Determine the [X, Y] coordinate at the center of the cell enclosing the given text.  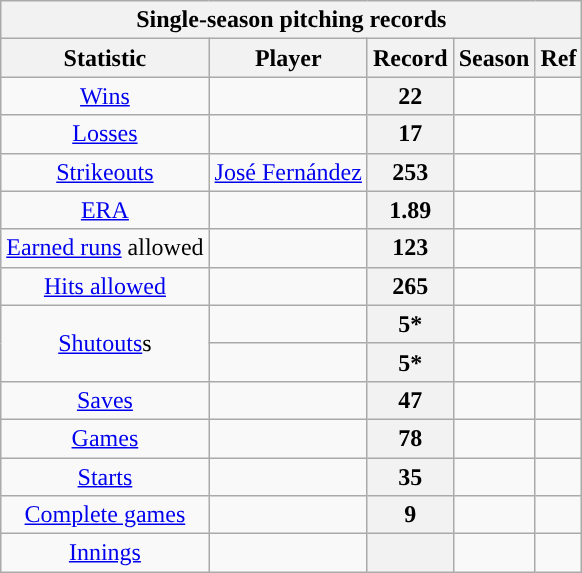
José Fernández [288, 172]
22 [410, 96]
47 [410, 400]
9 [410, 515]
Innings [105, 553]
ERA [105, 210]
253 [410, 172]
1.89 [410, 210]
Complete games [105, 515]
Wins [105, 96]
35 [410, 477]
Player [288, 58]
Saves [105, 400]
Season [494, 58]
Statistic [105, 58]
265 [410, 286]
78 [410, 438]
Strikeouts [105, 172]
Games [105, 438]
Single-season pitching records [292, 20]
Hits allowed [105, 286]
Losses [105, 134]
Record [410, 58]
Starts [105, 477]
Shutoutss [105, 343]
17 [410, 134]
Ref [558, 58]
123 [410, 248]
Earned runs allowed [105, 248]
